Identify which cell holds the provided text, then report its (X, Y) central coordinate. 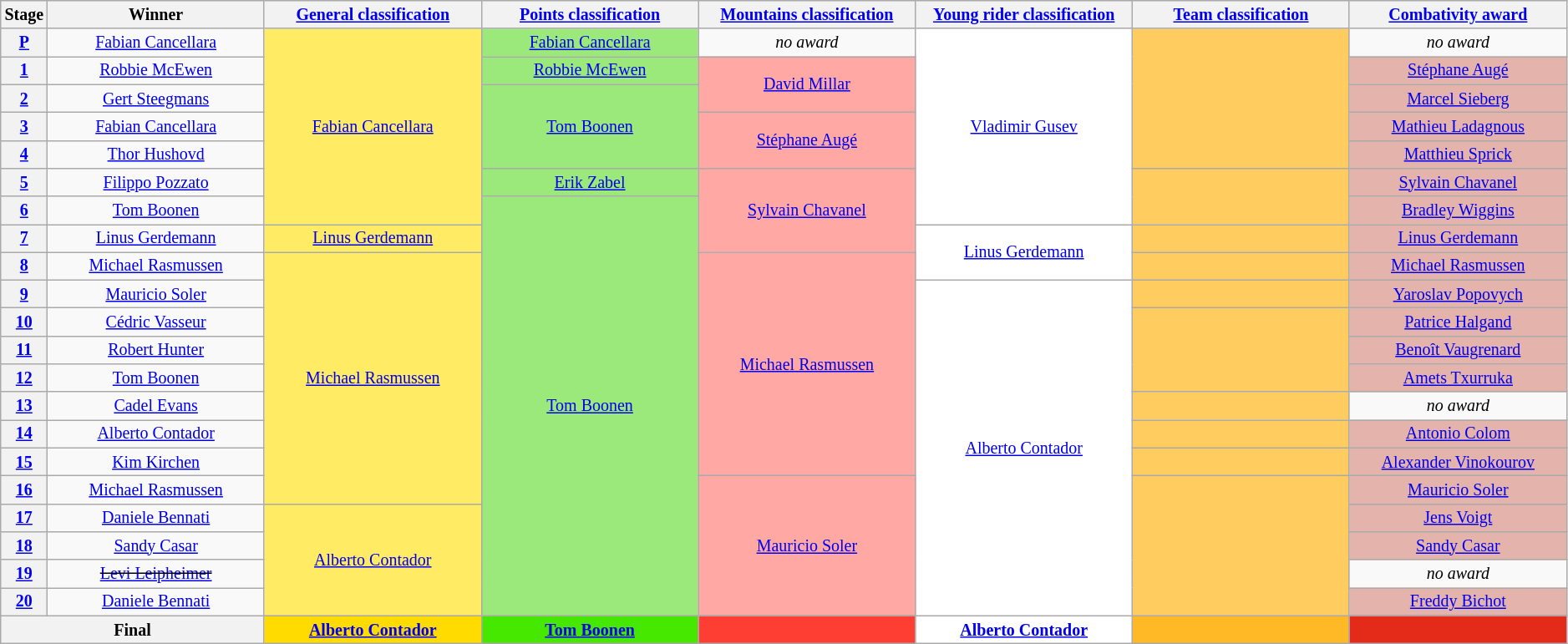
Levi Leipheimer (156, 573)
Alexander Vinokourov (1458, 463)
Jens Voigt (1458, 518)
16 (24, 489)
Stage (24, 15)
10 (24, 322)
17 (24, 518)
Mathieu Ladagnous (1458, 127)
3 (24, 127)
David Millar (807, 85)
Erik Zabel (590, 182)
5 (24, 182)
Points classification (590, 15)
Vladimir Gusev (1024, 127)
9 (24, 294)
12 (24, 378)
Team classification (1241, 15)
7 (24, 239)
18 (24, 546)
P (24, 43)
Kim Kirchen (156, 463)
13 (24, 406)
Amets Txurruka (1458, 378)
4 (24, 154)
Young rider classification (1024, 15)
Freddy Bichot (1458, 601)
Mountains classification (807, 15)
Filippo Pozzato (156, 182)
Yaroslav Popovych (1458, 294)
11 (24, 351)
Marcel Sieberg (1458, 99)
14 (24, 434)
19 (24, 573)
Final (133, 630)
Winner (156, 15)
Benoît Vaugrenard (1458, 351)
2 (24, 99)
8 (24, 266)
Thor Hushovd (156, 154)
6 (24, 210)
Patrice Halgand (1458, 322)
Cédric Vasseur (156, 322)
Antonio Colom (1458, 434)
Robert Hunter (156, 351)
Gert Steegmans (156, 99)
Matthieu Sprick (1458, 154)
Combativity award (1458, 15)
1 (24, 70)
Bradley Wiggins (1458, 210)
General classification (373, 15)
Cadel Evans (156, 406)
15 (24, 463)
20 (24, 601)
